Pinpoint the cell where the given text exists, returning its [X, Y] midpoint coordinate. 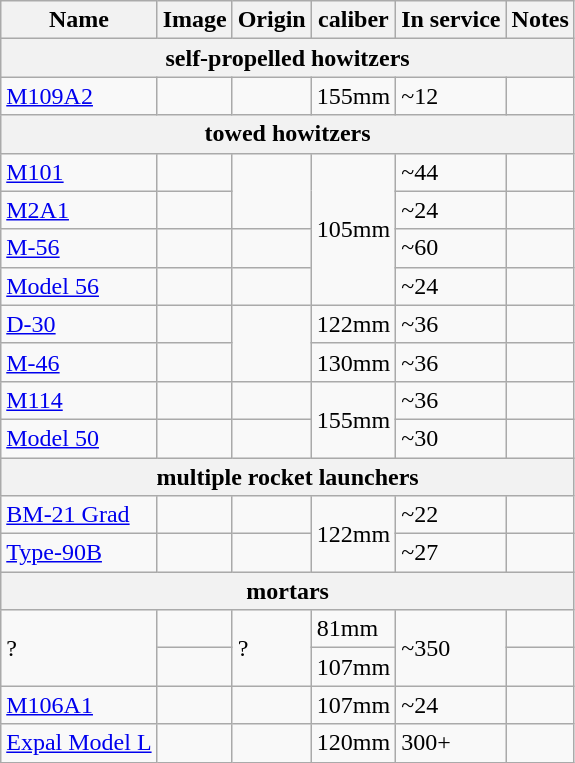
M109A2 [79, 96]
Model 56 [79, 286]
~60 [451, 248]
Notes [540, 20]
caliber [353, 20]
~30 [451, 438]
~44 [451, 172]
120mm [353, 743]
BM-21 Grad [79, 515]
In service [451, 20]
towed howitzers [288, 134]
~350 [451, 648]
Origin [272, 20]
M106A1 [79, 705]
Model 50 [79, 438]
M-56 [79, 248]
mortars [288, 591]
M114 [79, 400]
~12 [451, 96]
M2A1 [79, 210]
300+ [451, 743]
~22 [451, 515]
130mm [353, 362]
M-46 [79, 362]
Expal Model L [79, 743]
D-30 [79, 324]
self-propelled howitzers [288, 58]
Name [79, 20]
Type-90B [79, 553]
~27 [451, 553]
M101 [79, 172]
Image [194, 20]
105mm [353, 229]
81mm [353, 629]
multiple rocket launchers [288, 477]
